Extract the (x, y) coordinate from the center of the cell holding the provided text.  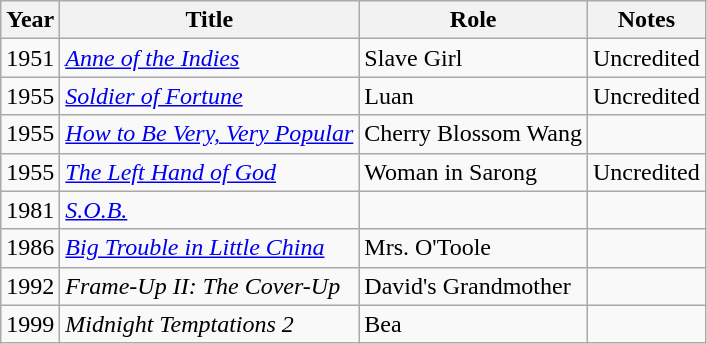
Role (474, 20)
1992 (30, 286)
Luan (474, 96)
1999 (30, 324)
Bea (474, 324)
1951 (30, 58)
How to Be Very, Very Popular (210, 134)
Anne of the Indies (210, 58)
Year (30, 20)
S.O.B. (210, 210)
Soldier of Fortune (210, 96)
Woman in Sarong (474, 172)
Notes (647, 20)
1981 (30, 210)
The Left Hand of God (210, 172)
Slave Girl (474, 58)
Midnight Temptations 2 (210, 324)
David's Grandmother (474, 286)
Title (210, 20)
Cherry Blossom Wang (474, 134)
1986 (30, 248)
Mrs. O'Toole (474, 248)
Big Trouble in Little China (210, 248)
Frame-Up II: The Cover-Up (210, 286)
